Return the (x, y) coordinate for the center point of the cell that contains the specified text.  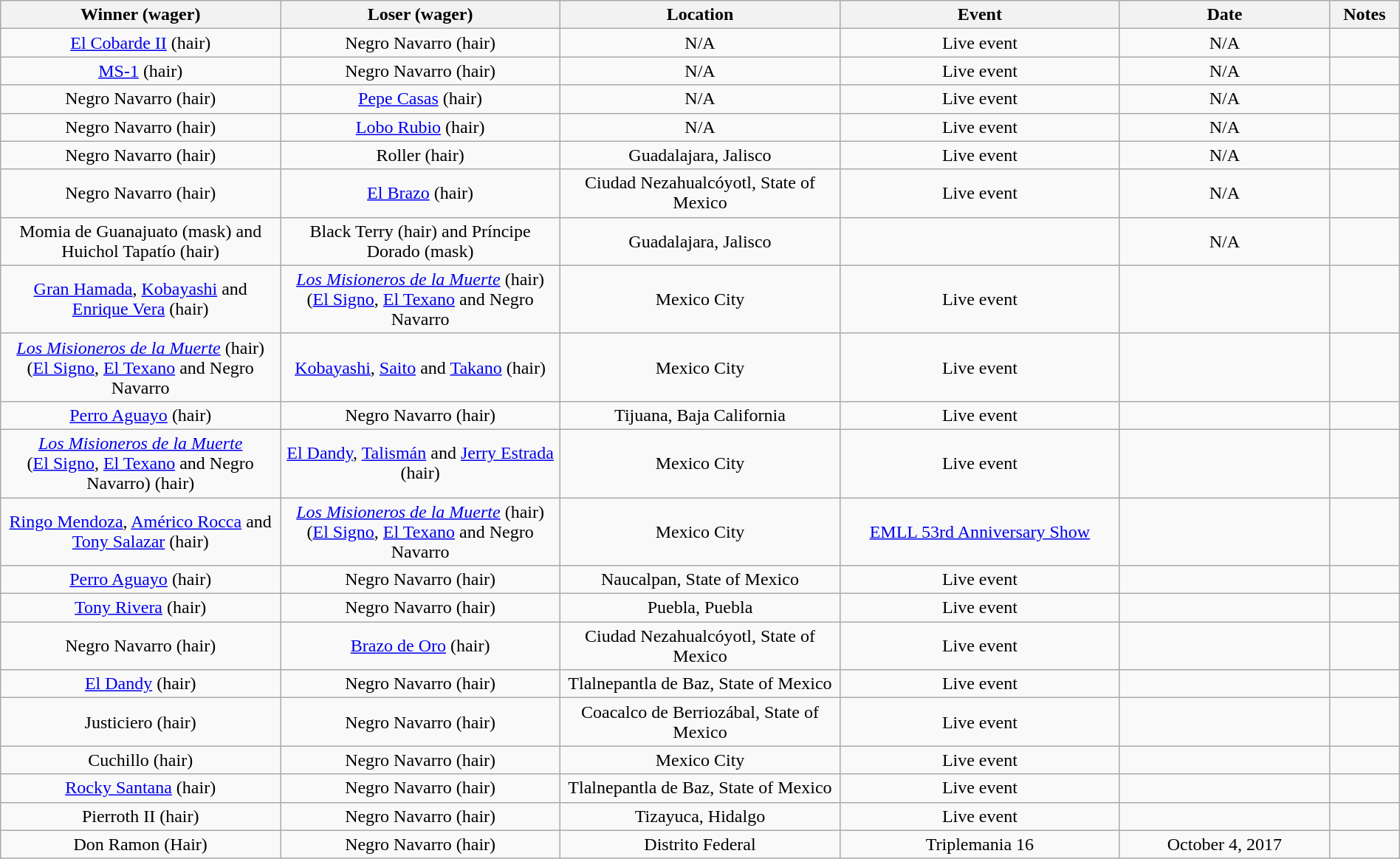
Cuchillo (hair) (140, 760)
Pepe Casas (hair) (421, 99)
El Cobarde II (hair) (140, 43)
Black Terry (hair) and Príncipe Dorado (mask) (421, 241)
Roller (hair) (421, 155)
Ringo Mendoza, Américo Rocca and Tony Salazar (hair) (140, 532)
Los Misioneros de la Muerte (hair)(El Signo, El Texano and Negro Navarro (140, 367)
Pierroth II (hair) (140, 816)
Brazo de Oro (hair) (421, 646)
Rocky Santana (hair) (140, 788)
Don Ramon (Hair) (140, 844)
Event (979, 15)
Loser (wager) (421, 15)
Kobayashi, Saito and Takano (hair) (421, 367)
Location (700, 15)
El Dandy (hair) (140, 684)
Lobo Rubio (hair) (421, 127)
El Dandy, Talismán and Jerry Estrada (hair) (421, 463)
Justiciero (hair) (140, 722)
Winner (wager) (140, 15)
Puebla, Puebla (700, 608)
EMLL 53rd Anniversary Show (979, 532)
Distrito Federal (700, 844)
Momia de Guanajuato (mask) and Huichol Tapatío (hair) (140, 241)
Tony Rivera (hair) (140, 608)
Tizayuca, Hidalgo (700, 816)
Coacalco de Berriozábal, State of Mexico (700, 722)
Date (1224, 15)
Naucalpan, State of Mexico (700, 580)
MS-1 (hair) (140, 71)
Tijuana, Baja California (700, 415)
El Brazo (hair) (421, 194)
October 4, 2017 (1224, 844)
Gran Hamada, Kobayashi and Enrique Vera (hair) (140, 299)
Los Misioneros de la Muerte(El Signo, El Texano and Negro Navarro) (hair) (140, 463)
Triplemania 16 (979, 844)
Notes (1365, 15)
